Pinpoint the cell where the given text exists, returning its [X, Y] midpoint coordinate. 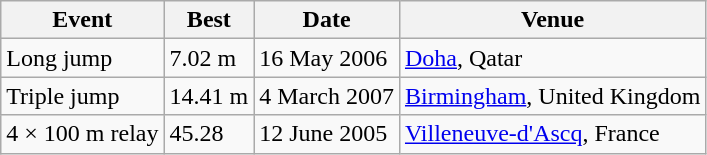
Villeneuve-d'Ascq, France [552, 134]
Event [82, 20]
4 March 2007 [327, 96]
Date [327, 20]
Triple jump [82, 96]
Doha, Qatar [552, 58]
Best [209, 20]
45.28 [209, 134]
16 May 2006 [327, 58]
Birmingham, United Kingdom [552, 96]
12 June 2005 [327, 134]
Venue [552, 20]
7.02 m [209, 58]
4 × 100 m relay [82, 134]
Long jump [82, 58]
14.41 m [209, 96]
